Pinpoint the cell where the given text exists, returning its [x, y] midpoint coordinate. 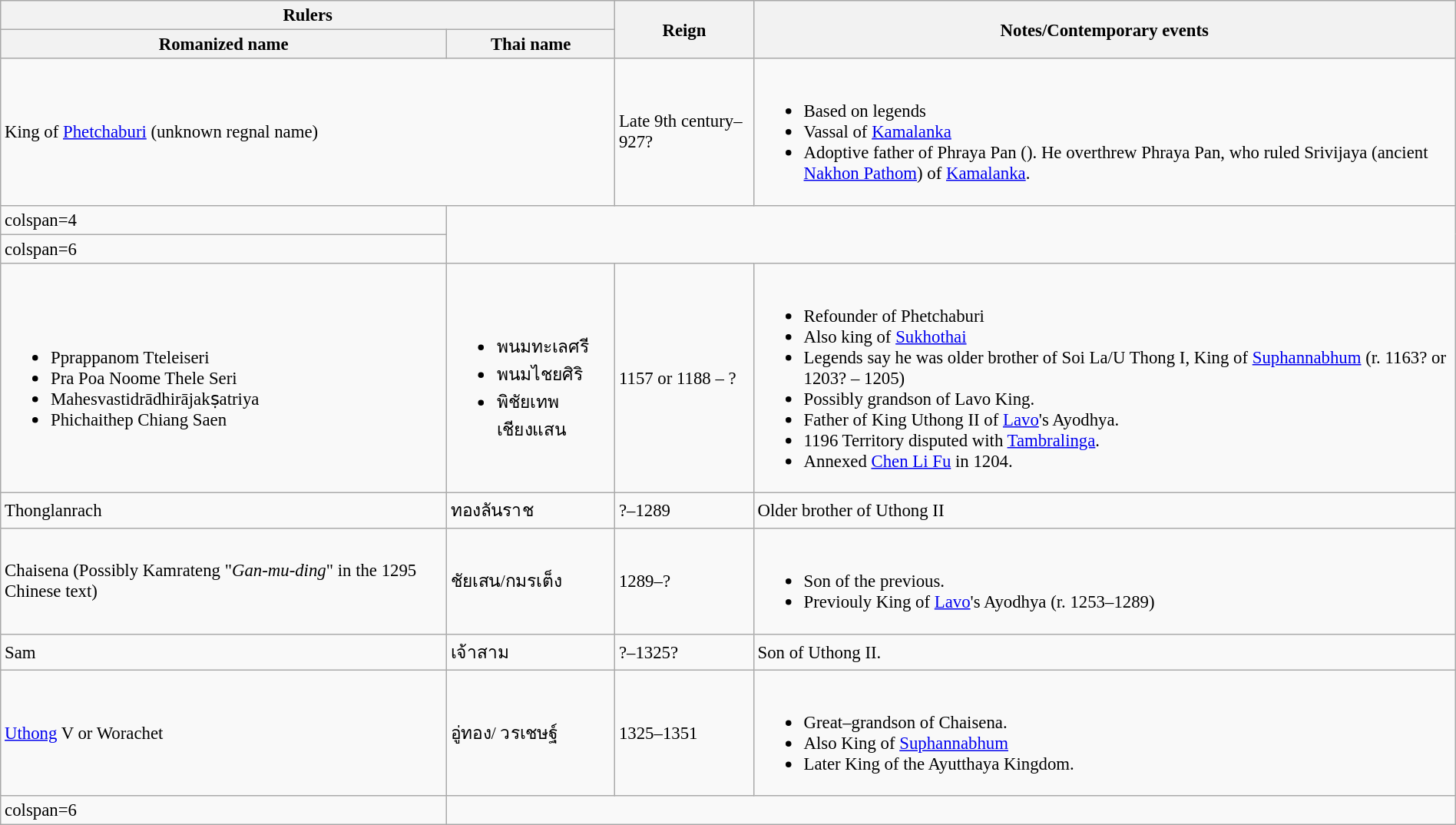
Reign [685, 29]
1289–? [685, 581]
Thai name [531, 45]
Thonglanrach [224, 512]
ทองลันราช [531, 512]
?–1289 [685, 512]
Sam [224, 651]
Pprappanom TteleiseriPra Poa Noome Thele SeriMahesvastidrādhirājakṣatriyaPhichaithep Chiang Saen [224, 378]
Late 9th century–927? [685, 132]
1325–1351 [685, 733]
King of Phetchaburi (unknown regnal name) [308, 132]
colspan=4 [224, 220]
Rulers [308, 15]
เจ้าสาม [531, 651]
Son of the previous.Previouly King of Lavo's Ayodhya (r. 1253–1289) [1104, 581]
Uthong V or Worachet [224, 733]
Chaisena (Possibly Kamrateng "Gan-mu-ding" in the 1295 Chinese text) [224, 581]
พนมทะเลศรีพนมไชยศิริพิชัยเทพเชียงแสน [531, 378]
Great–grandson of Chaisena.Also King of SuphannabhumLater King of the Ayutthaya Kingdom. [1104, 733]
Notes/Contemporary events [1104, 29]
ชัยเสน/กมรเต็ง [531, 581]
อู่ทอง/ วรเชษฐ์ [531, 733]
Son of Uthong II. [1104, 651]
1157 or 1188 – ? [685, 378]
Romanized name [224, 45]
Older brother of Uthong II [1104, 512]
?–1325? [685, 651]
